Pinpoint the cell where the given text exists, returning its (X, Y) midpoint coordinate. 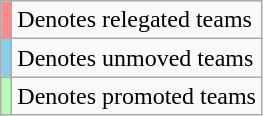
Denotes unmoved teams (137, 58)
Denotes promoted teams (137, 96)
Denotes relegated teams (137, 20)
